Pinpoint the cell where the given text exists, returning its [X, Y] midpoint coordinate. 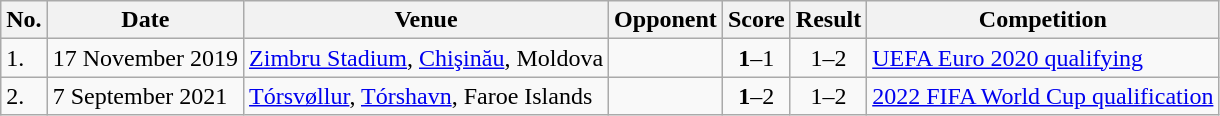
1. [24, 58]
2. [24, 96]
Score [756, 20]
Tórsvøllur, Tórshavn, Faroe Islands [426, 96]
2022 FIFA World Cup qualification [1043, 96]
UEFA Euro 2020 qualifying [1043, 58]
Result [828, 20]
1–1 [756, 58]
Venue [426, 20]
No. [24, 20]
Date [145, 20]
Competition [1043, 20]
Zimbru Stadium, Chişinău, Moldova [426, 58]
7 September 2021 [145, 96]
Opponent [666, 20]
17 November 2019 [145, 58]
